For the text-containing cell, return its midpoint in [x, y] coordinate format. 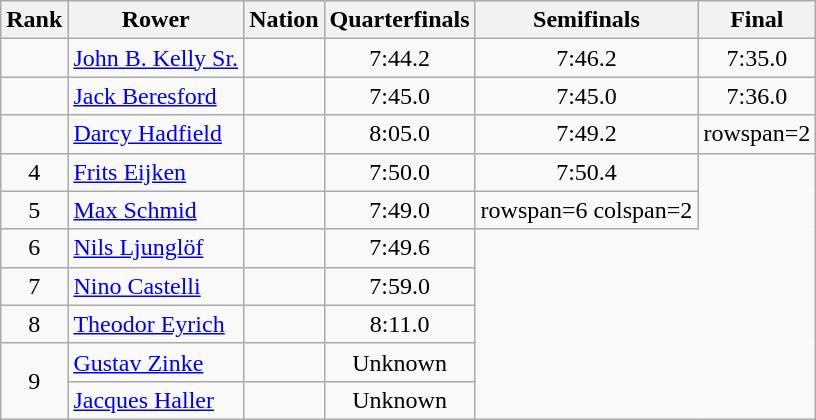
6 [34, 248]
Gustav Zinke [156, 362]
7:50.4 [586, 172]
Frits Eijken [156, 172]
8:11.0 [400, 324]
7:36.0 [757, 96]
Jacques Haller [156, 400]
Darcy Hadfield [156, 134]
Theodor Eyrich [156, 324]
Rank [34, 20]
5 [34, 210]
9 [34, 381]
John B. Kelly Sr. [156, 58]
Nation [284, 20]
7:35.0 [757, 58]
7:44.2 [400, 58]
Nils Ljunglöf [156, 248]
rowspan=2 [757, 134]
Semifinals [586, 20]
7 [34, 286]
8 [34, 324]
8:05.0 [400, 134]
7:49.0 [400, 210]
rowspan=6 colspan=2 [586, 210]
Rower [156, 20]
Final [757, 20]
7:46.2 [586, 58]
7:49.2 [586, 134]
4 [34, 172]
Jack Beresford [156, 96]
Nino Castelli [156, 286]
7:59.0 [400, 286]
7:49.6 [400, 248]
Quarterfinals [400, 20]
Max Schmid [156, 210]
7:50.0 [400, 172]
